Provide the [x, y] coordinate of the cell's center where the given text is located.  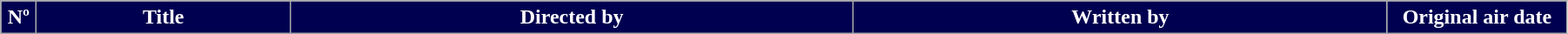
Directed by [573, 17]
Written by [1121, 17]
Title [164, 17]
Original air date [1477, 17]
Nº [19, 17]
